From the cell containing the given text, extract its center point as [X, Y] coordinate. 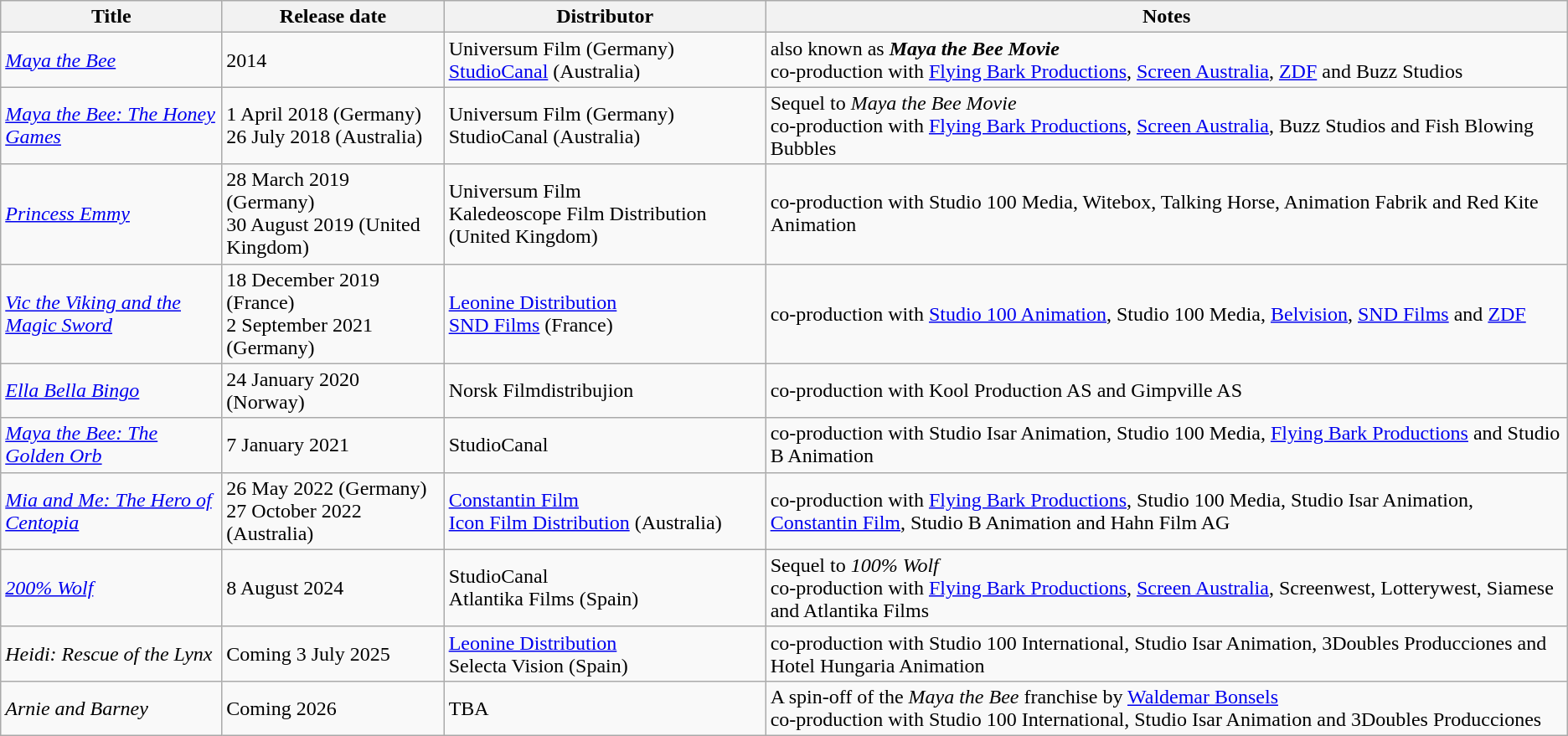
7 January 2021 [333, 445]
Universum FilmKaledeoscope Film Distribution (United Kingdom) [605, 214]
co-production with Studio Isar Animation, Studio 100 Media, Flying Bark Productions and Studio B Animation [1166, 445]
18 December 2019 (France)2 September 2021 (Germany) [333, 313]
also known as Maya the Bee Movieco-production with Flying Bark Productions, Screen Australia, ZDF and Buzz Studios [1166, 60]
Norsk Filmdistribujion [605, 390]
Coming 3 July 2025 [333, 653]
Leonine DistributionSelecta Vision (Spain) [605, 653]
26 May 2022 (Germany)27 October 2022 (Australia) [333, 511]
co-production with Flying Bark Productions, Studio 100 Media, Studio Isar Animation, Constantin Film, Studio B Animation and Hahn Film AG [1166, 511]
Leonine DistributionSND Films (France) [605, 313]
Maya the Bee [111, 60]
Mia and Me: The Hero of Centopia [111, 511]
24 January 2020 (Norway) [333, 390]
28 March 2019 (Germany)30 August 2019 (United Kingdom) [333, 214]
StudioCanalAtlantika Films (Spain) [605, 588]
Maya the Bee: The Honey Games [111, 126]
Constantin FilmIcon Film Distribution (Australia) [605, 511]
Release date [333, 17]
Vic the Viking and the Magic Sword [111, 313]
Distributor [605, 17]
StudioCanal [605, 445]
2014 [333, 60]
co-production with Kool Production AS and Gimpville AS [1166, 390]
8 August 2024 [333, 588]
co-production with Studio 100 Animation, Studio 100 Media, Belvision, SND Films and ZDF [1166, 313]
Ella Bella Bingo [111, 390]
Title [111, 17]
200% Wolf [111, 588]
Heidi: Rescue of the Lynx [111, 653]
Princess Emmy [111, 214]
Notes [1166, 17]
Arnie and Barney [111, 708]
TBA [605, 708]
Sequel to Maya the Bee Movieco-production with Flying Bark Productions, Screen Australia, Buzz Studios and Fish Blowing Bubbles [1166, 126]
Maya the Bee: The Golden Orb [111, 445]
1 April 2018 (Germany)26 July 2018 (Australia) [333, 126]
co-production with Studio 100 International, Studio Isar Animation, 3Doubles Producciones and Hotel Hungaria Animation [1166, 653]
co-production with Studio 100 Media, Witebox, Talking Horse, Animation Fabrik and Red Kite Animation [1166, 214]
Coming 2026 [333, 708]
Sequel to 100% Wolfco-production with Flying Bark Productions, Screen Australia, Screenwest, Lotterywest, Siamese and Atlantika Films [1166, 588]
